Provide the (x, y) coordinate of the cell's center where the given text is located.  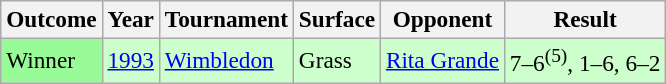
Rita Grande (442, 60)
Result (584, 19)
Opponent (442, 19)
Winner (52, 60)
7–6(5), 1–6, 6–2 (584, 60)
Wimbledon (226, 60)
Tournament (226, 19)
Year (130, 19)
Grass (336, 60)
Surface (336, 19)
1993 (130, 60)
Outcome (52, 19)
